Scan for the cell matching the given text and deliver its (x, y) coordinate at center. 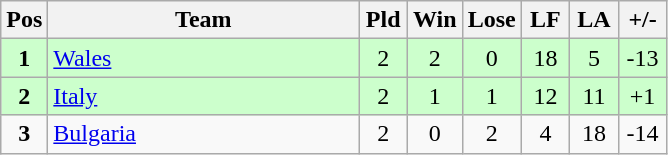
Lose (492, 20)
-13 (642, 58)
Pld (384, 20)
Pos (24, 20)
5 (594, 58)
Italy (204, 96)
Team (204, 20)
+/- (642, 20)
Bulgaria (204, 134)
LA (594, 20)
LF (546, 20)
12 (546, 96)
3 (24, 134)
Win (434, 20)
+1 (642, 96)
4 (546, 134)
-14 (642, 134)
Wales (204, 58)
11 (594, 96)
